Search for the cell housing the specified text and yield its (x, y) center coordinate. 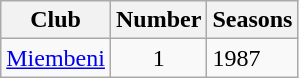
Number (158, 20)
Club (56, 20)
Seasons (252, 20)
1 (158, 58)
Miembeni (56, 58)
1987 (252, 58)
